Find where the given text appears and provide that cell's center as (x, y) coordinate. 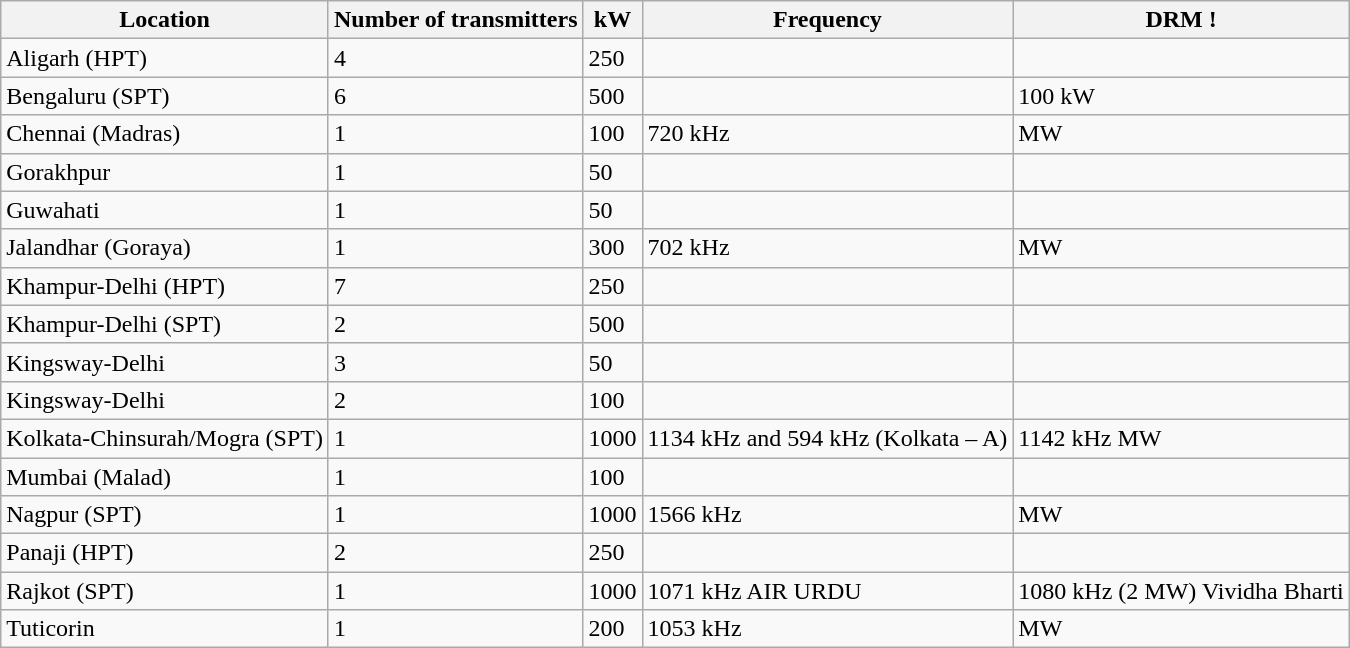
DRM ! (1181, 20)
Number of transmitters (456, 20)
200 (612, 629)
Kolkata-Chinsurah/Mogra (SPT) (165, 438)
Frequency (828, 20)
300 (612, 248)
Jalandhar (Goraya) (165, 248)
1142 kHz MW (1181, 438)
Guwahati (165, 210)
1053 kHz (828, 629)
100 kW (1181, 96)
1566 kHz (828, 515)
Bengaluru (SPT) (165, 96)
Panaji (HPT) (165, 553)
1071 kHz AIR URDU (828, 591)
702 kHz (828, 248)
3 (456, 362)
720 kHz (828, 134)
Gorakhpur (165, 172)
Nagpur (SPT) (165, 515)
Chennai (Madras) (165, 134)
Khampur-Delhi (HPT) (165, 286)
Khampur-Delhi (SPT) (165, 324)
1134 kHz and 594 kHz (Kolkata – A) (828, 438)
4 (456, 58)
Location (165, 20)
Rajkot (SPT) (165, 591)
Mumbai (Malad) (165, 477)
1080 kHz (2 MW) Vividha Bharti (1181, 591)
kW (612, 20)
Tuticorin (165, 629)
Aligarh (HPT) (165, 58)
7 (456, 286)
6 (456, 96)
